Detect which cell encompasses the target text, then output its [X, Y] center coordinate. 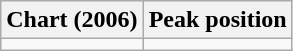
Chart (2006) [72, 20]
Peak position [218, 20]
